Provide the [X, Y] coordinate of the cell's center where the given text is located.  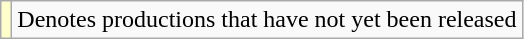
Denotes productions that have not yet been released [267, 20]
